For the text-containing cell, return its midpoint in [X, Y] coordinate format. 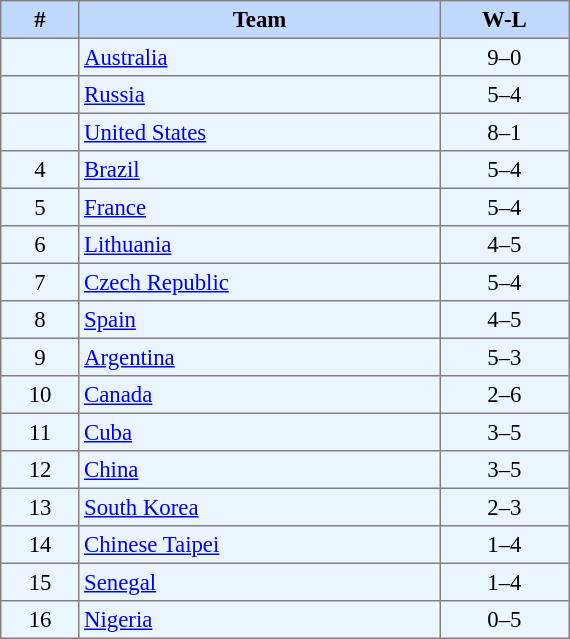
Argentina [260, 357]
Spain [260, 320]
6 [40, 245]
2–3 [504, 507]
2–6 [504, 395]
Russia [260, 95]
Australia [260, 57]
Czech Republic [260, 282]
15 [40, 582]
5–3 [504, 357]
10 [40, 395]
4 [40, 170]
7 [40, 282]
South Korea [260, 507]
Chinese Taipei [260, 545]
Lithuania [260, 245]
8 [40, 320]
16 [40, 620]
Senegal [260, 582]
0–5 [504, 620]
11 [40, 432]
# [40, 20]
China [260, 470]
12 [40, 470]
France [260, 207]
Canada [260, 395]
Brazil [260, 170]
9 [40, 357]
Team [260, 20]
8–1 [504, 132]
Cuba [260, 432]
13 [40, 507]
W-L [504, 20]
5 [40, 207]
14 [40, 545]
9–0 [504, 57]
United States [260, 132]
Nigeria [260, 620]
